Locate the cell with the specified text and output its (X, Y) center coordinate. 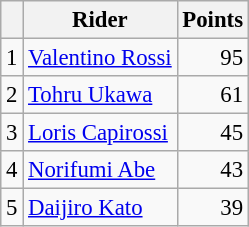
3 (12, 133)
Loris Capirossi (100, 133)
45 (212, 133)
Points (212, 20)
Tohru Ukawa (100, 95)
Rider (100, 20)
Valentino Rossi (100, 58)
39 (212, 208)
4 (12, 170)
2 (12, 95)
43 (212, 170)
Norifumi Abe (100, 170)
1 (12, 58)
Daijiro Kato (100, 208)
95 (212, 58)
5 (12, 208)
61 (212, 95)
